Identify which cell holds the provided text, then report its (X, Y) central coordinate. 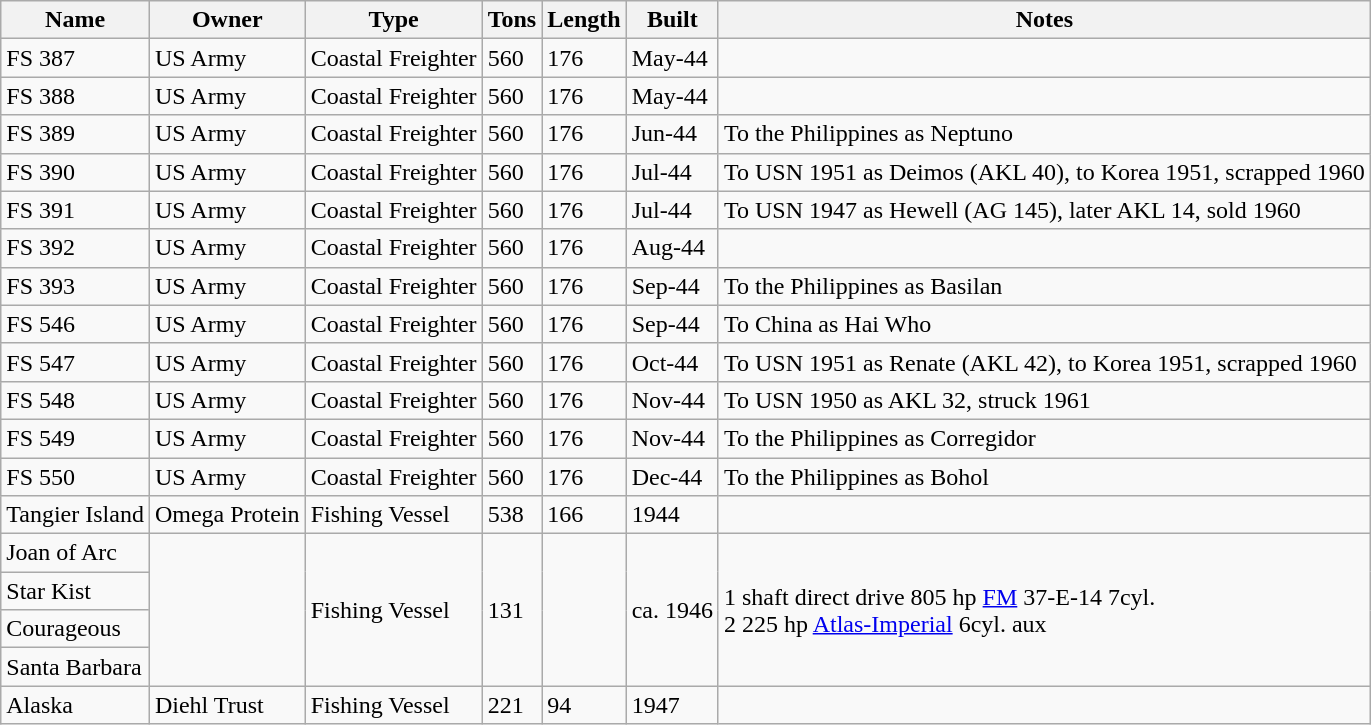
To the Philippines as Basilan (1044, 286)
131 (512, 610)
Tons (512, 20)
FS 392 (76, 248)
To USN 1947 as Hewell (AG 145), later AKL 14, sold 1960 (1044, 210)
FS 546 (76, 324)
FS 548 (76, 400)
FS 388 (76, 96)
166 (584, 515)
FS 390 (76, 172)
Owner (227, 20)
Length (584, 20)
Santa Barbara (76, 667)
221 (512, 705)
To the Philippines as Bohol (1044, 477)
Tangier Island (76, 515)
94 (584, 705)
Diehl Trust (227, 705)
1947 (672, 705)
Name (76, 20)
1 shaft direct drive 805 hp FM 37-E-14 7cyl.2 225 hp Atlas-Imperial 6cyl. aux (1044, 610)
To USN 1951 as Renate (AKL 42), to Korea 1951, scrapped 1960 (1044, 362)
Type (394, 20)
1944 (672, 515)
Oct-44 (672, 362)
FS 391 (76, 210)
Notes (1044, 20)
To the Philippines as Neptuno (1044, 134)
To USN 1950 as AKL 32, struck 1961 (1044, 400)
Dec-44 (672, 477)
Courageous (76, 629)
Jun-44 (672, 134)
FS 387 (76, 58)
To USN 1951 as Deimos (AKL 40), to Korea 1951, scrapped 1960 (1044, 172)
Omega Protein (227, 515)
To China as Hai Who (1044, 324)
FS 550 (76, 477)
Aug-44 (672, 248)
Star Kist (76, 591)
FS 389 (76, 134)
Built (672, 20)
Alaska (76, 705)
Joan of Arc (76, 553)
FS 393 (76, 286)
ca. 1946 (672, 610)
To the Philippines as Corregidor (1044, 438)
FS 549 (76, 438)
FS 547 (76, 362)
538 (512, 515)
